Provide the [x, y] coordinate of the cell's center where the given text is located.  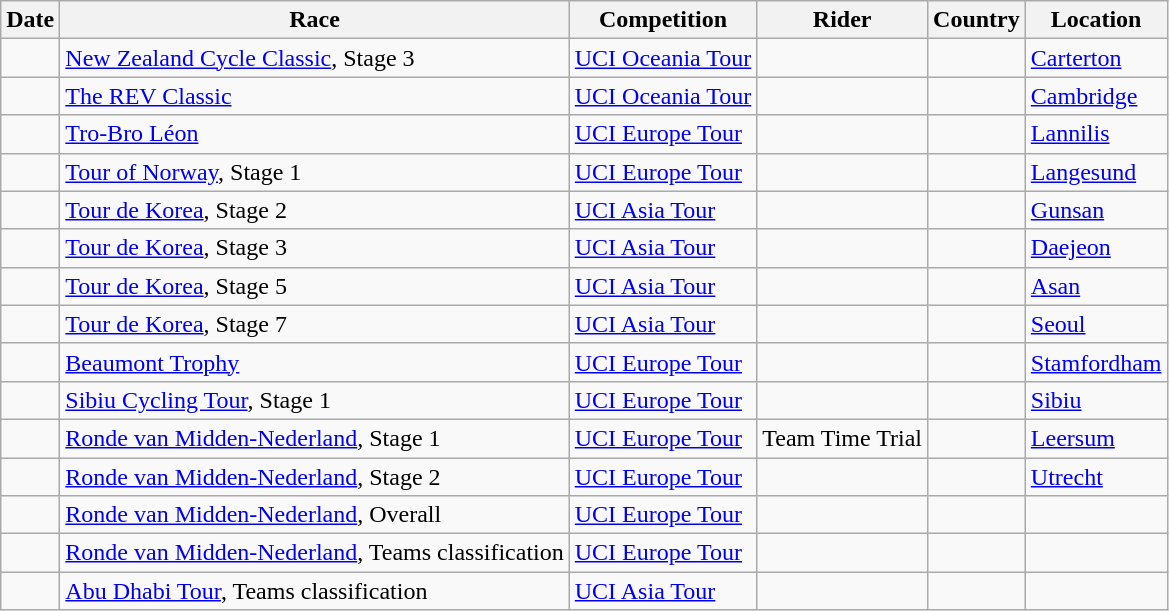
Ronde van Midden-Nederland, Stage 2 [314, 477]
Ronde van Midden-Nederland, Stage 1 [314, 438]
Ronde van Midden-Nederland, Teams classification [314, 553]
Tro-Bro Léon [314, 134]
Team Time Trial [842, 438]
Rider [842, 20]
Tour de Korea, Stage 5 [314, 286]
Tour of Norway, Stage 1 [314, 172]
Tour de Korea, Stage 2 [314, 210]
Stamfordham [1096, 362]
Tour de Korea, Stage 3 [314, 248]
Gunsan [1096, 210]
Lannilis [1096, 134]
Sibiu Cycling Tour, Stage 1 [314, 400]
Langesund [1096, 172]
Country [977, 20]
Leersum [1096, 438]
Ronde van Midden-Nederland, Overall [314, 515]
Beaumont Trophy [314, 362]
Carterton [1096, 58]
Abu Dhabi Tour, Teams classification [314, 591]
Utrecht [1096, 477]
Sibiu [1096, 400]
Race [314, 20]
Seoul [1096, 324]
New Zealand Cycle Classic, Stage 3 [314, 58]
Cambridge [1096, 96]
Daejeon [1096, 248]
Asan [1096, 286]
The REV Classic [314, 96]
Date [30, 20]
Competition [663, 20]
Tour de Korea, Stage 7 [314, 324]
Location [1096, 20]
